Scan for the cell matching the given text and deliver its (x, y) coordinate at center. 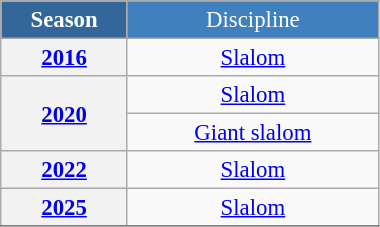
2020 (64, 114)
Giant slalom (252, 133)
2022 (64, 170)
2025 (64, 208)
Season (64, 20)
Discipline (252, 20)
2016 (64, 58)
